Return [x, y] of the center of cell containing provided text 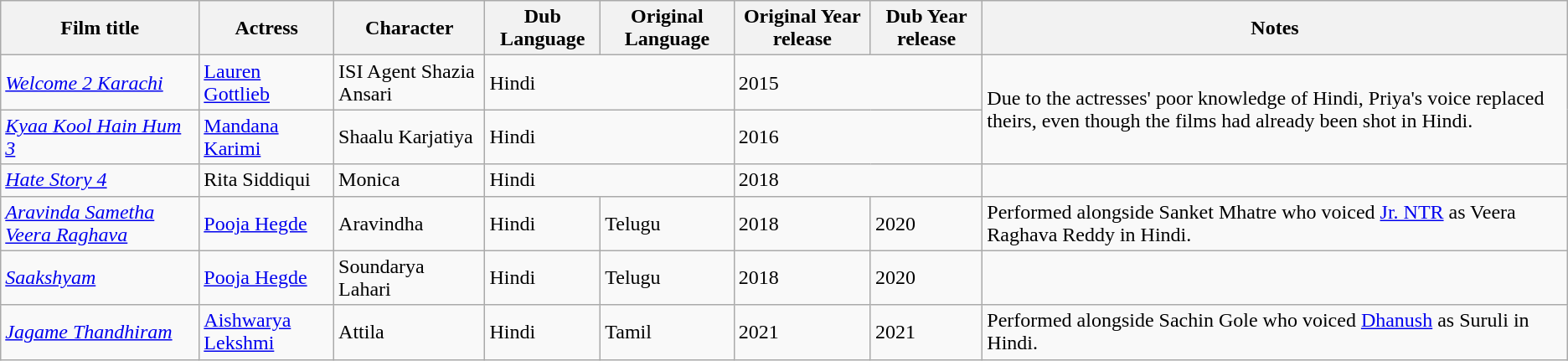
Mandana Karimi [266, 137]
Hate Story 4 [101, 180]
Original Language [667, 28]
Notes [1275, 28]
Performed alongside Sanket Mhatre who voiced Jr. NTR as Veera Raghava Reddy in Hindi. [1275, 223]
Aravinda Sametha Veera Raghava [101, 223]
Film title [101, 28]
Performed alongside Sachin Gole who voiced Dhanush as Suruli in Hindi. [1275, 332]
Original Year release [802, 28]
Shaalu Karjatiya [410, 137]
Character [410, 28]
Attila [410, 332]
Tamil [667, 332]
Soundarya Lahari [410, 278]
2016 [858, 137]
Dub Language [543, 28]
Welcome 2 Karachi [101, 82]
Jagame Thandhiram [101, 332]
Aravindha [410, 223]
Dub Year release [926, 28]
Kyaa Kool Hain Hum 3 [101, 137]
Rita Siddiqui [266, 180]
Lauren Gottlieb [266, 82]
Monica [410, 180]
2015 [858, 82]
Aishwarya Lekshmi [266, 332]
Due to the actresses' poor knowledge of Hindi, Priya's voice replaced theirs, even though the films had already been shot in Hindi. [1275, 110]
Saakshyam [101, 278]
ISI Agent Shazia Ansari [410, 82]
Actress [266, 28]
